Search for the cell housing the specified text and yield its [x, y] center coordinate. 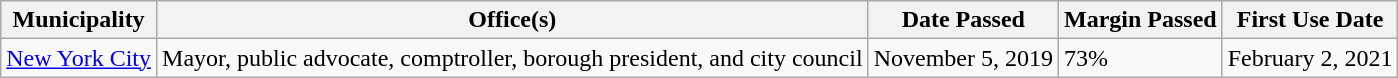
Margin Passed [1140, 20]
February 2, 2021 [1310, 58]
Mayor, public advocate, comptroller, borough president, and city council [513, 58]
Office(s) [513, 20]
New York City [79, 58]
November 5, 2019 [963, 58]
Municipality [79, 20]
First Use Date [1310, 20]
73% [1140, 58]
Date Passed [963, 20]
